Provide the [X, Y] coordinate of the cell's center where the given text is located.  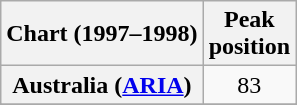
Chart (1997–1998) [102, 34]
83 [249, 85]
Australia (ARIA) [102, 85]
Peakposition [249, 34]
